Locate the cell with the specified text and output its (X, Y) center coordinate. 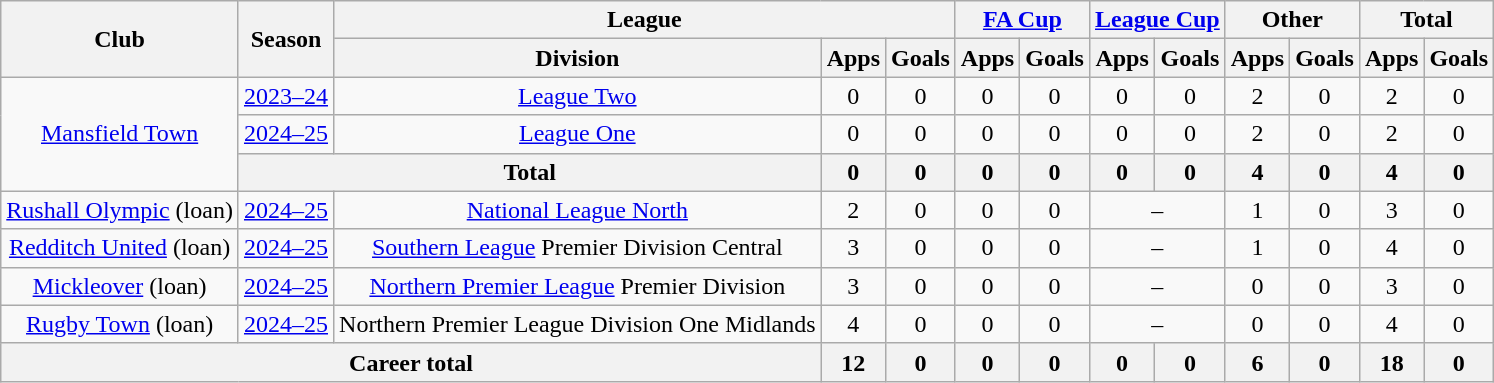
Season (286, 39)
Mickleover (loan) (120, 286)
Mansfield Town (120, 134)
Southern League Premier Division Central (578, 248)
Northern Premier League Division One Midlands (578, 324)
18 (1391, 362)
League One (578, 134)
Rushall Olympic (loan) (120, 210)
2023–24 (286, 96)
National League North (578, 210)
12 (853, 362)
Other (1292, 20)
League Cup (1157, 20)
Division (578, 58)
FA Cup (1022, 20)
Redditch United (loan) (120, 248)
Club (120, 39)
Career total (411, 362)
League (645, 20)
6 (1257, 362)
League Two (578, 96)
Northern Premier League Premier Division (578, 286)
Rugby Town (loan) (120, 324)
